Output the (X, Y) coordinate of the center of the cell containing the given text.  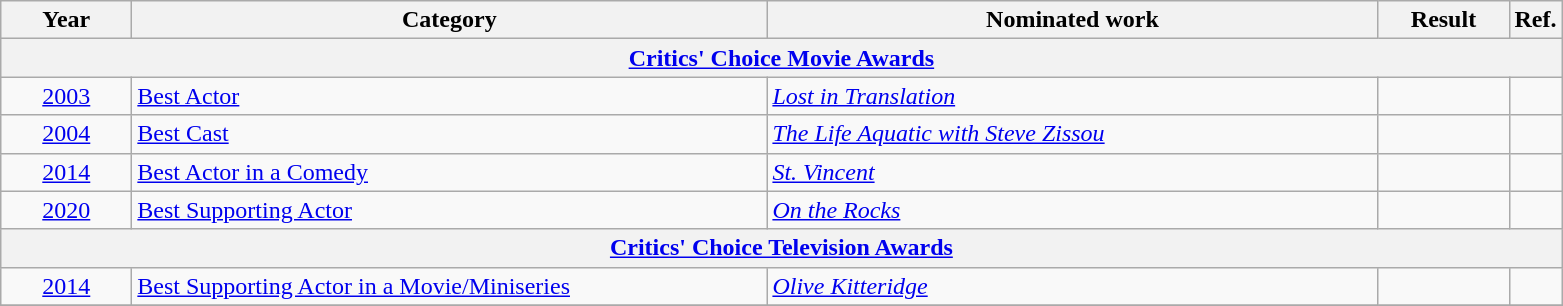
Best Actor (450, 96)
Best Supporting Actor (450, 210)
Critics' Choice Movie Awards (782, 58)
The Life Aquatic with Steve Zissou (1072, 134)
Best Supporting Actor in a Movie/Miniseries (450, 286)
Category (450, 20)
2004 (66, 134)
Nominated work (1072, 20)
Ref. (1536, 20)
Olive Kitteridge (1072, 286)
Result (1444, 20)
Year (66, 20)
2003 (66, 96)
2020 (66, 210)
On the Rocks (1072, 210)
St. Vincent (1072, 172)
Best Actor in a Comedy (450, 172)
Best Cast (450, 134)
Lost in Translation (1072, 96)
Critics' Choice Television Awards (782, 248)
